Identify which cell holds the provided text, then report its (x, y) central coordinate. 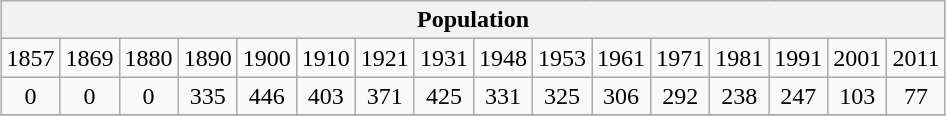
1961 (622, 58)
325 (562, 96)
1953 (562, 58)
1991 (798, 58)
Population (473, 20)
306 (622, 96)
247 (798, 96)
1931 (444, 58)
446 (266, 96)
1910 (326, 58)
1900 (266, 58)
1981 (740, 58)
1857 (30, 58)
103 (858, 96)
2001 (858, 58)
77 (916, 96)
335 (208, 96)
2011 (916, 58)
331 (502, 96)
292 (680, 96)
403 (326, 96)
1869 (90, 58)
1880 (148, 58)
1921 (384, 58)
425 (444, 96)
1948 (502, 58)
1890 (208, 58)
1971 (680, 58)
238 (740, 96)
371 (384, 96)
